Return (X, Y) of the center of cell containing provided text 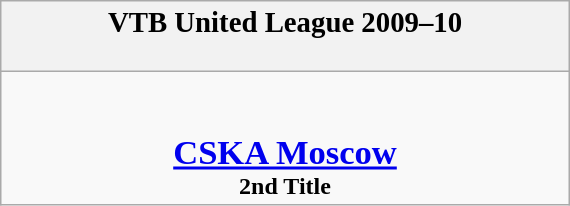
VTB United League 2009–10 (284, 36)
CSKA Moscow2nd Title (284, 138)
